Identify which cell holds the provided text, then report its (X, Y) central coordinate. 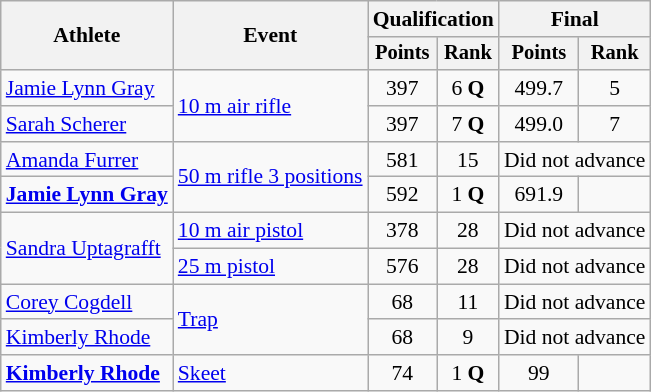
7 Q (468, 124)
Qualification (434, 19)
25 m pistol (270, 267)
Athlete (87, 36)
499.7 (539, 88)
74 (402, 373)
6 Q (468, 88)
Corey Cogdell (87, 302)
Final (575, 19)
Trap (270, 320)
11 (468, 302)
Sandra Uptagrafft (87, 248)
10 m air rifle (270, 106)
Event (270, 36)
378 (402, 231)
5 (615, 88)
Amanda Furrer (87, 160)
50 m rifle 3 positions (270, 178)
Sarah Scherer (87, 124)
592 (402, 195)
99 (539, 373)
Skeet (270, 373)
9 (468, 338)
581 (402, 160)
10 m air pistol (270, 231)
15 (468, 160)
499.0 (539, 124)
7 (615, 124)
691.9 (539, 195)
576 (402, 267)
